Provide the [x, y] coordinate of the cell's center where the given text is located.  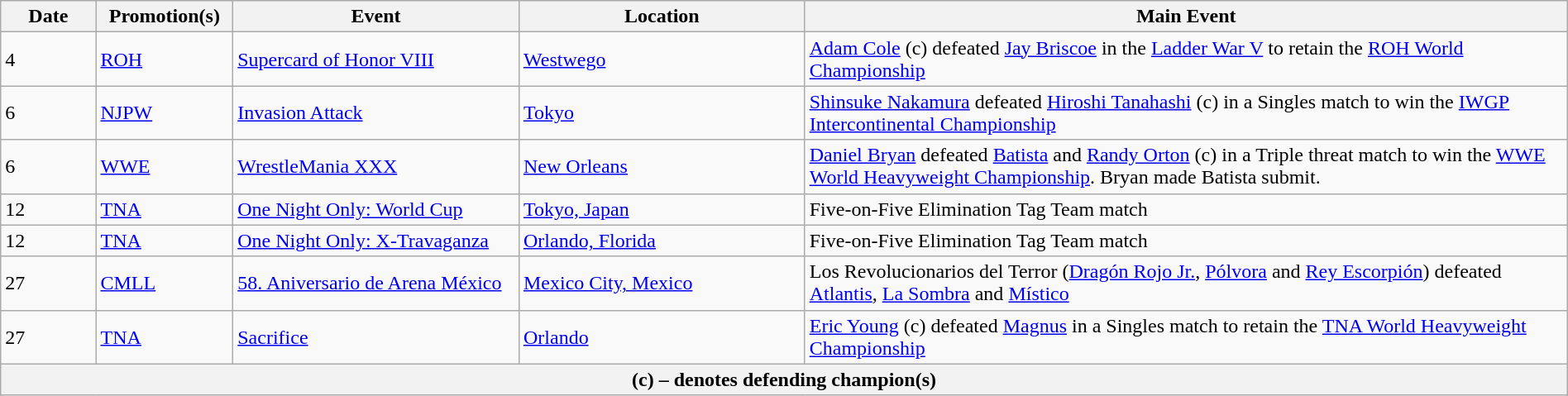
Daniel Bryan defeated Batista and Randy Orton (c) in a Triple threat match to win the WWE World Heavyweight Championship. Bryan made Batista submit. [1186, 167]
Date [48, 17]
Main Event [1186, 17]
Invasion Attack [376, 112]
WWE [165, 167]
One Night Only: World Cup [376, 209]
58. Aniversario de Arena México [376, 283]
Orlando, Florida [662, 241]
Sacrifice [376, 337]
Orlando [662, 337]
CMLL [165, 283]
Tokyo [662, 112]
Event [376, 17]
New Orleans [662, 167]
Supercard of Honor VIII [376, 60]
Shinsuke Nakamura defeated Hiroshi Tanahashi (c) in a Singles match to win the IWGP Intercontinental Championship [1186, 112]
One Night Only: X-Travaganza [376, 241]
Eric Young (c) defeated Magnus in a Singles match to retain the TNA World Heavyweight Championship [1186, 337]
Promotion(s) [165, 17]
Los Revolucionarios del Terror (Dragón Rojo Jr., Pólvora and Rey Escorpión) defeated Atlantis, La Sombra and Místico [1186, 283]
ROH [165, 60]
Adam Cole (c) defeated Jay Briscoe in the Ladder War V to retain the ROH World Championship [1186, 60]
Tokyo, Japan [662, 209]
4 [48, 60]
(c) – denotes defending champion(s) [784, 379]
WrestleMania XXX [376, 167]
Mexico City, Mexico [662, 283]
Location [662, 17]
Westwego [662, 60]
NJPW [165, 112]
